For the text-containing cell, return its midpoint in [x, y] coordinate format. 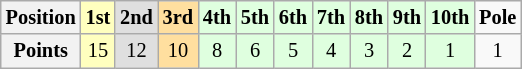
3rd [178, 17]
12 [136, 51]
5th [255, 17]
3 [369, 51]
6 [255, 51]
4 [331, 51]
5 [293, 51]
Pole [498, 17]
Points [41, 51]
6th [293, 17]
9th [407, 17]
2nd [136, 17]
1st [98, 17]
8 [217, 51]
10th [450, 17]
8th [369, 17]
Position [41, 17]
4th [217, 17]
7th [331, 17]
15 [98, 51]
10 [178, 51]
2 [407, 51]
